Scan for the cell matching the given text and deliver its [X, Y] coordinate at center. 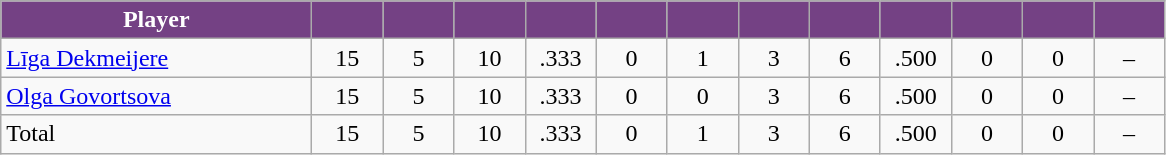
Player [156, 20]
Līga Dekmeijere [156, 58]
Total [156, 134]
Olga Govortsova [156, 96]
